Output the [x, y] coordinate of the center of the cell containing the given text.  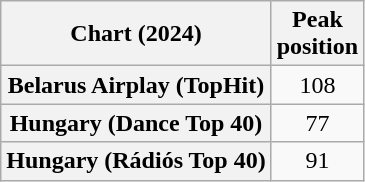
91 [317, 161]
Belarus Airplay (TopHit) [136, 85]
Hungary (Rádiós Top 40) [136, 161]
Peakposition [317, 34]
Hungary (Dance Top 40) [136, 123]
Chart (2024) [136, 34]
108 [317, 85]
77 [317, 123]
